Identify which cell holds the provided text, then report its (x, y) central coordinate. 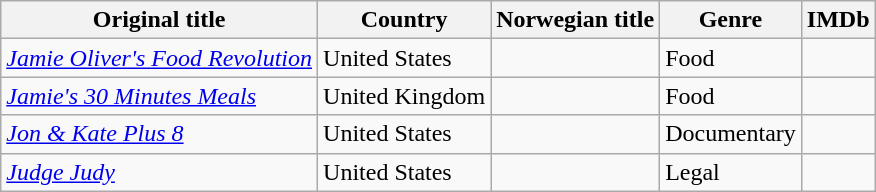
United Kingdom (404, 96)
Norwegian title (576, 20)
IMDb (838, 20)
Jamie's 30 Minutes Meals (160, 96)
Original title (160, 20)
Genre (731, 20)
Documentary (731, 134)
Country (404, 20)
Legal (731, 172)
Jon & Kate Plus 8 (160, 134)
Jamie Oliver's Food Revolution (160, 58)
Judge Judy (160, 172)
